Provide the (x, y) coordinate of the cell's center where the given text is located.  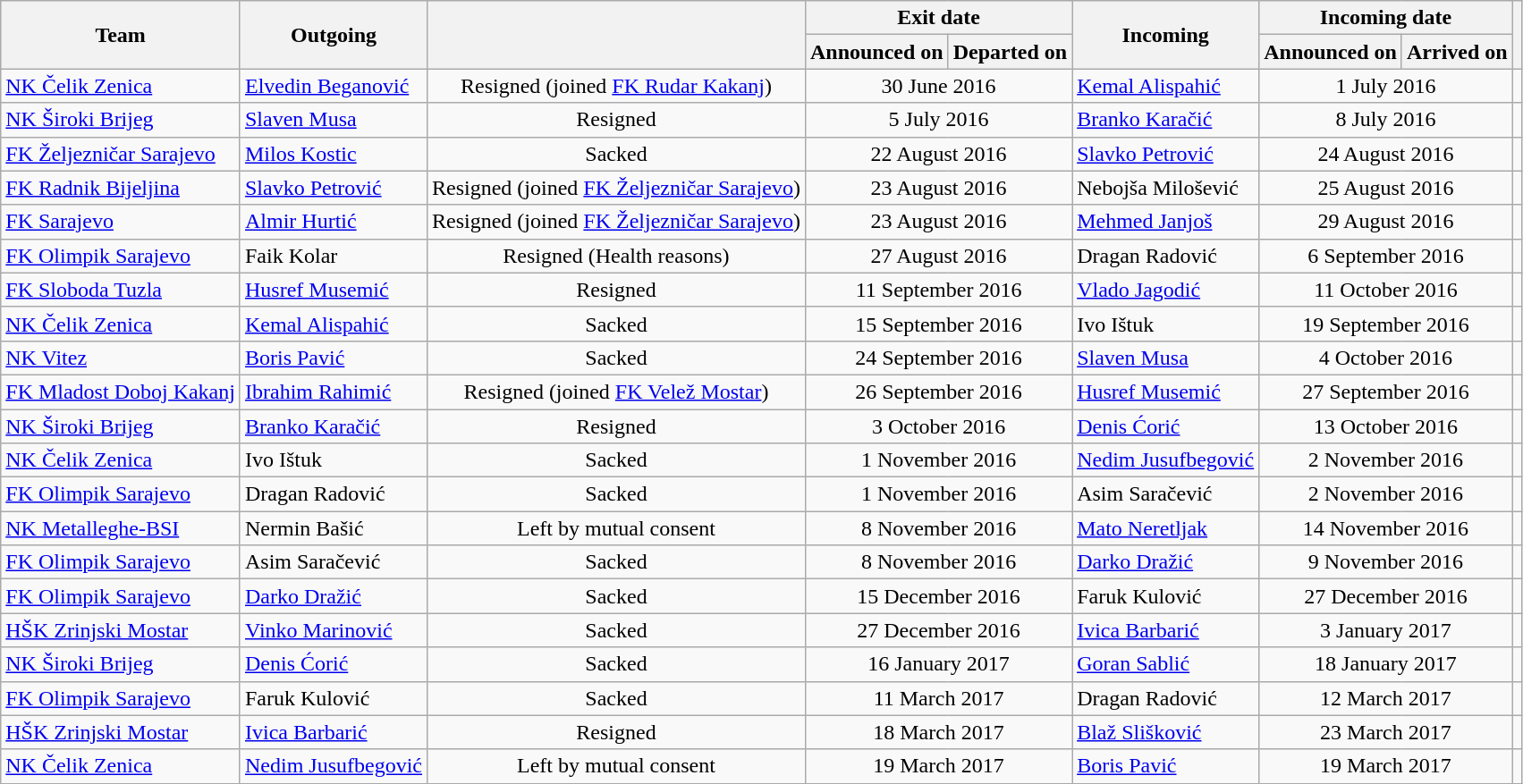
9 November 2016 (1386, 562)
NK Metalleghe-BSI (121, 528)
3 October 2016 (938, 426)
Nebojša Milošević (1166, 188)
Vinko Marinović (333, 630)
Ibrahim Rahimić (333, 392)
Incoming date (1386, 18)
15 December 2016 (938, 596)
27 September 2016 (1386, 392)
12 March 2017 (1386, 698)
Departed on (1010, 52)
24 September 2016 (938, 358)
Team (121, 35)
Incoming (1166, 35)
24 August 2016 (1386, 154)
Outgoing (333, 35)
Blaž Slišković (1166, 732)
FK Sarajevo (121, 222)
11 September 2016 (938, 290)
30 June 2016 (938, 86)
29 August 2016 (1386, 222)
Elvedin Beganović (333, 86)
18 January 2017 (1386, 664)
Arrived on (1457, 52)
Resigned (Health reasons) (617, 256)
4 October 2016 (1386, 358)
Mehmed Janjoš (1166, 222)
Nermin Bašić (333, 528)
15 September 2016 (938, 324)
27 August 2016 (938, 256)
Mato Neretljak (1166, 528)
6 September 2016 (1386, 256)
11 March 2017 (938, 698)
Resigned (joined FK Velež Mostar) (617, 392)
22 August 2016 (938, 154)
NK Vitez (121, 358)
Exit date (938, 18)
19 September 2016 (1386, 324)
23 March 2017 (1386, 732)
18 March 2017 (938, 732)
1 July 2016 (1386, 86)
Almir Hurtić (333, 222)
Vlado Jagodić (1166, 290)
3 January 2017 (1386, 630)
11 October 2016 (1386, 290)
FK Radnik Bijeljina (121, 188)
16 January 2017 (938, 664)
Goran Sablić (1166, 664)
25 August 2016 (1386, 188)
14 November 2016 (1386, 528)
26 September 2016 (938, 392)
13 October 2016 (1386, 426)
Faik Kolar (333, 256)
5 July 2016 (938, 120)
FK Željezničar Sarajevo (121, 154)
FK Sloboda Tuzla (121, 290)
FK Mladost Doboj Kakanj (121, 392)
Milos Kostic (333, 154)
Resigned (joined FK Rudar Kakanj) (617, 86)
8 July 2016 (1386, 120)
